Determine the (x, y) coordinate at the center of the cell enclosing the given text.  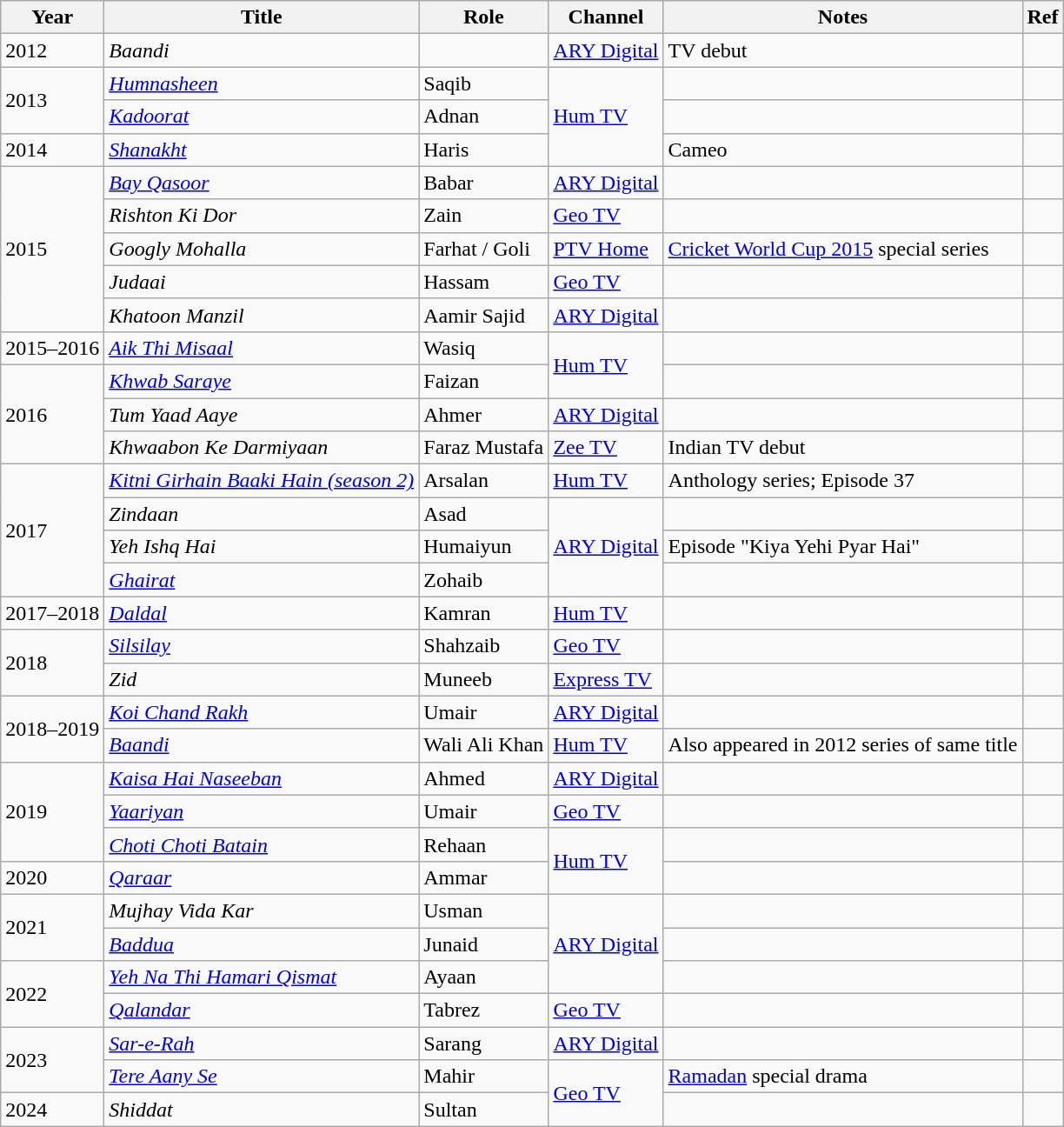
Indian TV debut (843, 448)
Anthology series; Episode 37 (843, 481)
Daldal (262, 613)
Khwab Saraye (262, 381)
2014 (52, 150)
Wasiq (483, 348)
Mahir (483, 1077)
Sarang (483, 1044)
Aamir Sajid (483, 315)
Muneeb (483, 679)
Kadoorat (262, 117)
2015–2016 (52, 348)
Title (262, 17)
2024 (52, 1110)
Faraz Mustafa (483, 448)
2022 (52, 994)
Shahzaib (483, 646)
Qalandar (262, 1010)
Kaisa Hai Naseeban (262, 778)
PTV Home (606, 249)
Aik Thi Misaal (262, 348)
Role (483, 17)
Baddua (262, 944)
Arsalan (483, 481)
Ref (1043, 17)
Babar (483, 183)
Kamran (483, 613)
Asad (483, 514)
Zain (483, 216)
Ghairat (262, 580)
Hassam (483, 282)
Khatoon Manzil (262, 315)
Wali Ali Khan (483, 745)
Khwaabon Ke Darmiyaan (262, 448)
2017 (52, 530)
Yaariyan (262, 811)
2018–2019 (52, 729)
Judaai (262, 282)
Humaiyun (483, 547)
Ahmed (483, 778)
Saqib (483, 83)
Tere Aany Se (262, 1077)
Sar-e-Rah (262, 1044)
2016 (52, 414)
Haris (483, 150)
TV debut (843, 50)
Junaid (483, 944)
Faizan (483, 381)
Kitni Girhain Baaki Hain (season 2) (262, 481)
Adnan (483, 117)
Ramadan special drama (843, 1077)
2015 (52, 249)
Tabrez (483, 1010)
Mujhay Vida Kar (262, 910)
Shiddat (262, 1110)
2017–2018 (52, 613)
Episode "Kiya Yehi Pyar Hai" (843, 547)
2012 (52, 50)
Zohaib (483, 580)
Also appeared in 2012 series of same title (843, 745)
2023 (52, 1060)
Zee TV (606, 448)
Year (52, 17)
Bay Qasoor (262, 183)
2018 (52, 663)
Express TV (606, 679)
Notes (843, 17)
Farhat / Goli (483, 249)
Rehaan (483, 844)
Ahmer (483, 415)
Yeh Ishq Hai (262, 547)
Tum Yaad Aaye (262, 415)
Usman (483, 910)
Googly Mohalla (262, 249)
Shanakht (262, 150)
Qaraar (262, 877)
Ayaan (483, 977)
Silsilay (262, 646)
Zindaan (262, 514)
2020 (52, 877)
Koi Chand Rakh (262, 712)
2019 (52, 811)
Channel (606, 17)
Sultan (483, 1110)
Zid (262, 679)
Rishton Ki Dor (262, 216)
Ammar (483, 877)
2021 (52, 927)
Humnasheen (262, 83)
Cricket World Cup 2015 special series (843, 249)
Cameo (843, 150)
Yeh Na Thi Hamari Qismat (262, 977)
Choti Choti Batain (262, 844)
2013 (52, 100)
